Search for the cell housing the specified text and yield its (X, Y) center coordinate. 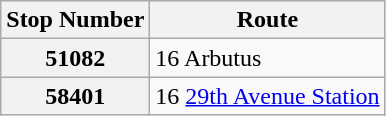
16 29th Avenue Station (268, 96)
Stop Number (76, 20)
51082 (76, 58)
16 Arbutus (268, 58)
Route (268, 20)
58401 (76, 96)
